Identify which cell holds the provided text, then report its [X, Y] central coordinate. 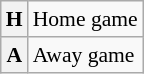
Home game [86, 19]
Away game [86, 55]
H [14, 19]
A [14, 55]
